Scan for the cell matching the given text and deliver its [x, y] coordinate at center. 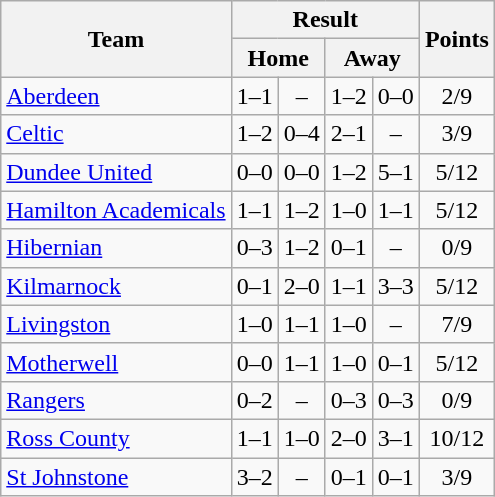
Motherwell [116, 362]
2/9 [456, 96]
Dundee United [116, 172]
5–1 [396, 172]
2–1 [348, 134]
Result [325, 20]
Away [372, 58]
St Johnstone [116, 477]
3–1 [396, 438]
0–2 [254, 400]
3–2 [254, 477]
3–3 [396, 286]
Hamilton Academicals [116, 210]
Team [116, 39]
Livingston [116, 324]
Hibernian [116, 248]
Points [456, 39]
Aberdeen [116, 96]
Home [278, 58]
Kilmarnock [116, 286]
0–4 [302, 134]
10/12 [456, 438]
7/9 [456, 324]
Rangers [116, 400]
Celtic [116, 134]
Ross County [116, 438]
